Return the (x, y) coordinate for the center point of the cell that contains the specified text.  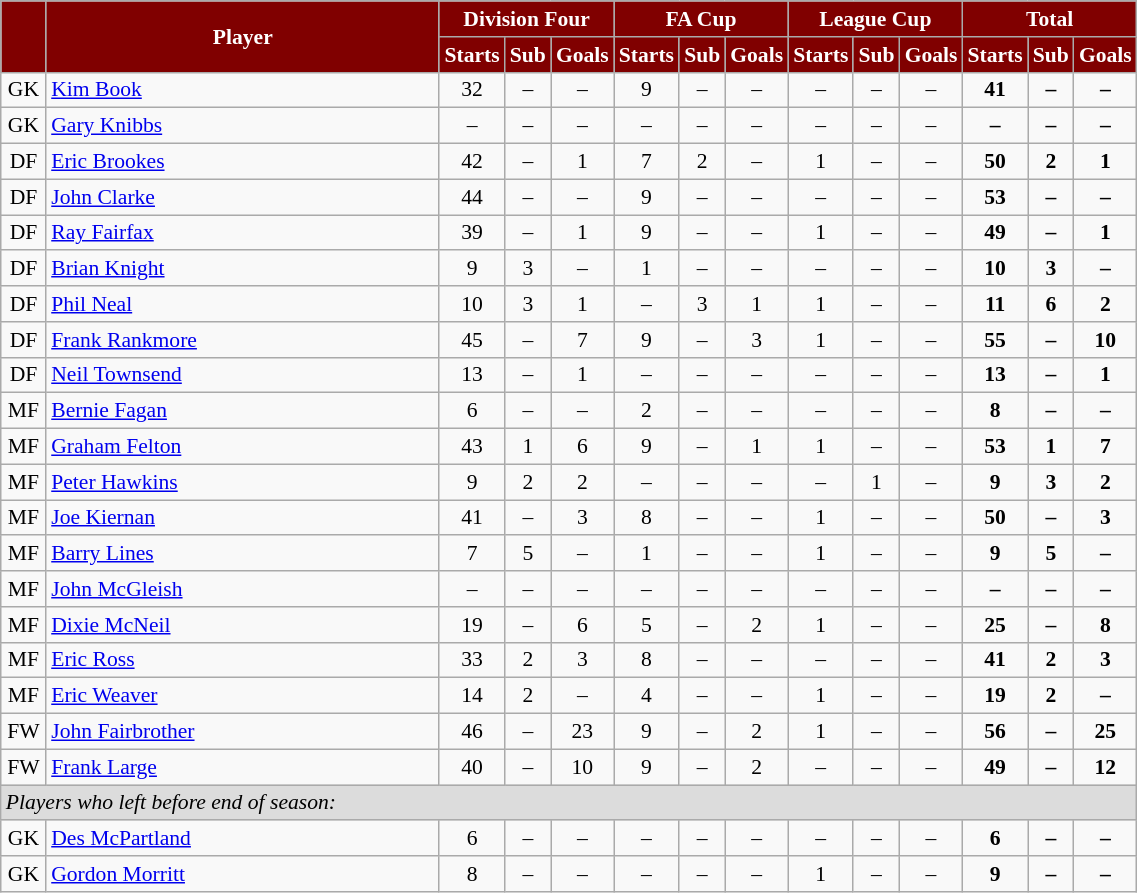
Peter Hawkins (242, 482)
John Fairbrother (242, 732)
56 (994, 732)
Kim Book (242, 90)
Barry Lines (242, 554)
John Clarke (242, 197)
45 (472, 340)
12 (1106, 767)
Brian Knight (242, 269)
44 (472, 197)
4 (646, 696)
14 (472, 696)
42 (472, 162)
Graham Felton (242, 447)
33 (472, 660)
Gordon Morritt (242, 874)
Ray Fairfax (242, 233)
Players who left before end of season: (569, 803)
Bernie Fagan (242, 411)
Player (242, 36)
55 (994, 340)
11 (994, 304)
Total (1049, 19)
39 (472, 233)
League Cup (875, 19)
Eric Brookes (242, 162)
32 (472, 90)
Eric Ross (242, 660)
Neil Townsend (242, 375)
Division Four (526, 19)
Dixie McNeil (242, 625)
Gary Knibbs (242, 126)
FA Cup (701, 19)
40 (472, 767)
Des McPartland (242, 839)
Phil Neal (242, 304)
46 (472, 732)
Eric Weaver (242, 696)
43 (472, 447)
John McGleish (242, 589)
Frank Large (242, 767)
Joe Kiernan (242, 518)
23 (582, 732)
Frank Rankmore (242, 340)
